Identify which cell holds the provided text, then report its (x, y) central coordinate. 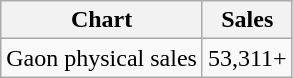
Sales (247, 20)
53,311+ (247, 58)
Chart (102, 20)
Gaon physical sales (102, 58)
